Capture the cell that displays the provided text and extract its [x, y] central coordinate. 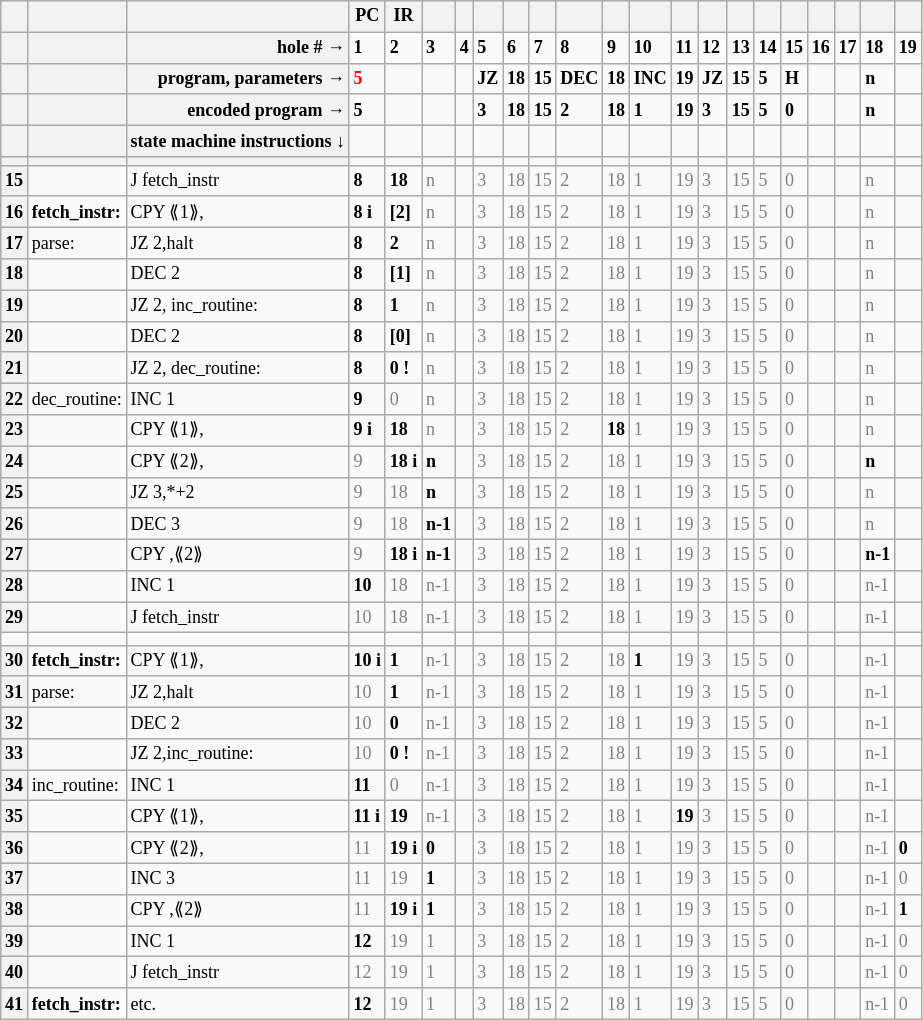
INC [650, 78]
29 [14, 618]
JZ 2,inc_routine: [238, 754]
encoded program → [238, 110]
dec_routine: [76, 398]
[0] [403, 336]
DEC 3 [238, 524]
41 [14, 1004]
8 i [367, 212]
26 [14, 524]
14 [768, 48]
34 [14, 786]
7 [542, 48]
24 [14, 462]
9 i [367, 430]
JZ 2, dec_routine: [238, 368]
4 [464, 48]
[2] [403, 212]
36 [14, 848]
6 [516, 48]
38 [14, 910]
11 i [367, 816]
35 [14, 816]
H [794, 78]
13 [740, 48]
20 [14, 336]
30 [14, 660]
33 [14, 754]
27 [14, 554]
31 [14, 692]
JZ 2, inc_routine: [238, 306]
28 [14, 586]
[1] [403, 274]
program, parameters → [238, 78]
37 [14, 878]
25 [14, 492]
PC [367, 16]
DEC [580, 78]
10 i [367, 660]
INC 3 [238, 878]
JZ 3,*+2 [238, 492]
39 [14, 942]
22 [14, 398]
40 [14, 972]
32 [14, 722]
hole # → [238, 48]
IR [403, 16]
inc_routine: [76, 786]
state machine instructions ↓ [238, 140]
23 [14, 430]
21 [14, 368]
etc. [238, 1004]
